Search for the cell housing the specified text and yield its [X, Y] center coordinate. 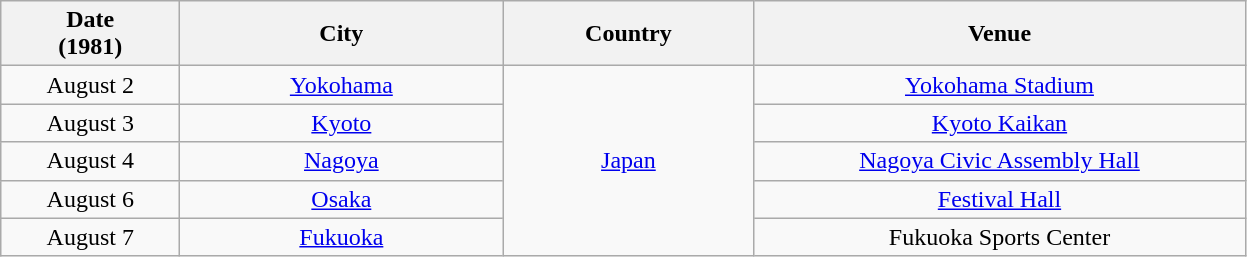
Fukuoka [342, 237]
August 3 [90, 123]
Venue [1000, 34]
August 4 [90, 161]
Osaka [342, 199]
Festival Hall [1000, 199]
Nagoya Civic Assembly Hall [1000, 161]
August 2 [90, 85]
Nagoya [342, 161]
City [342, 34]
Yokohama [342, 85]
Yokohama Stadium [1000, 85]
Date(1981) [90, 34]
August 7 [90, 237]
Kyoto Kaikan [1000, 123]
August 6 [90, 199]
Kyoto [342, 123]
Fukuoka Sports Center [1000, 237]
Japan [628, 161]
Country [628, 34]
